Provide the (X, Y) coordinate of the cell's center where the given text is located.  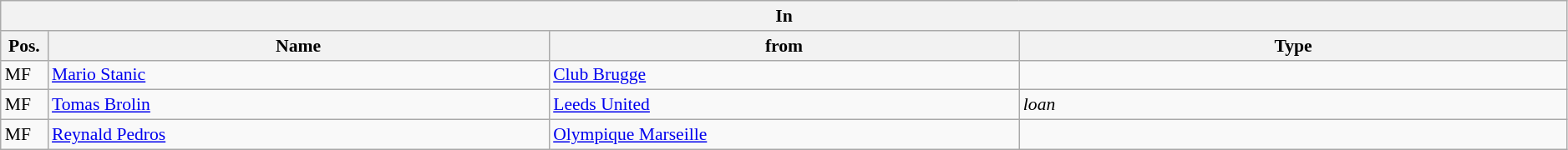
Pos. (24, 46)
Olympique Marseille (784, 135)
Type (1293, 46)
Reynald Pedros (298, 135)
Club Brugge (784, 75)
Tomas Brolin (298, 105)
loan (1293, 105)
from (784, 46)
Leeds United (784, 105)
Mario Stanic (298, 75)
Name (298, 46)
In (784, 16)
